Output the (x, y) coordinate of the center of the cell containing the given text.  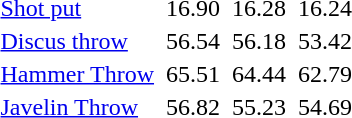
64.44 (260, 74)
65.51 (194, 74)
56.54 (194, 41)
56.18 (260, 41)
